From the cell containing the given text, extract its center point as [X, Y] coordinate. 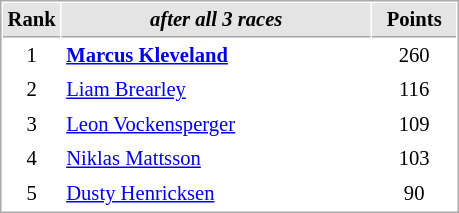
90 [414, 194]
Rank [32, 20]
Points [414, 20]
Marcus Kleveland [216, 56]
260 [414, 56]
3 [32, 124]
1 [32, 56]
4 [32, 158]
116 [414, 90]
2 [32, 90]
109 [414, 124]
103 [414, 158]
Niklas Mattsson [216, 158]
Liam Brearley [216, 90]
5 [32, 194]
Leon Vockensperger [216, 124]
after all 3 races [216, 20]
Dusty Henricksen [216, 194]
